From the cell containing the given text, extract its center point as [X, Y] coordinate. 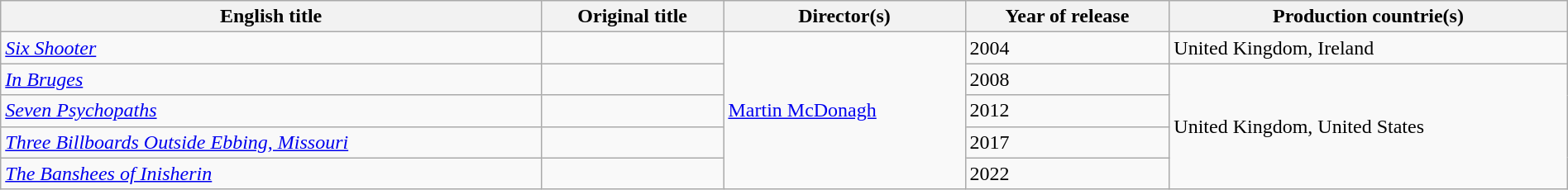
Six Shooter [271, 48]
Seven Psychopaths [271, 111]
2008 [1067, 79]
2004 [1067, 48]
United Kingdom, Ireland [1368, 48]
2012 [1067, 111]
In Bruges [271, 79]
United Kingdom, United States [1368, 126]
Year of release [1067, 17]
Original title [632, 17]
2017 [1067, 142]
2022 [1067, 173]
Martin McDonagh [844, 111]
English title [271, 17]
The Banshees of Inisherin [271, 173]
Director(s) [844, 17]
Production countrie(s) [1368, 17]
Three Billboards Outside Ebbing, Missouri [271, 142]
